Capture the cell that displays the provided text and extract its (x, y) central coordinate. 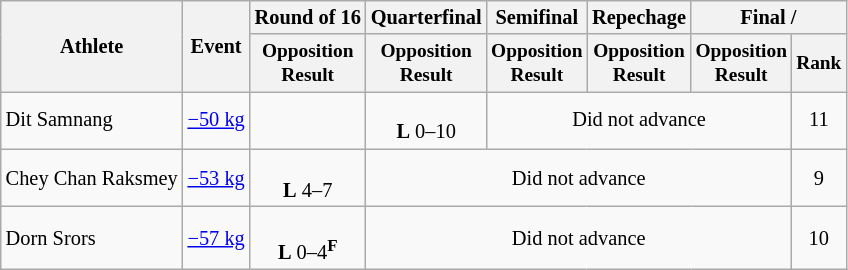
Dorn Srors (92, 238)
Final / (768, 17)
Dit Samnang (92, 120)
−50 kg (216, 120)
Repechage (639, 17)
9 (819, 178)
L 4–7 (308, 178)
Event (216, 46)
L 0–10 (426, 120)
Quarterfinal (426, 17)
Athlete (92, 46)
10 (819, 238)
−53 kg (216, 178)
Semifinal (536, 17)
Rank (819, 62)
11 (819, 120)
Chey Chan Raksmey (92, 178)
−57 kg (216, 238)
L 0–4F (308, 238)
Round of 16 (308, 17)
